Return (X, Y) of the center of cell containing provided text 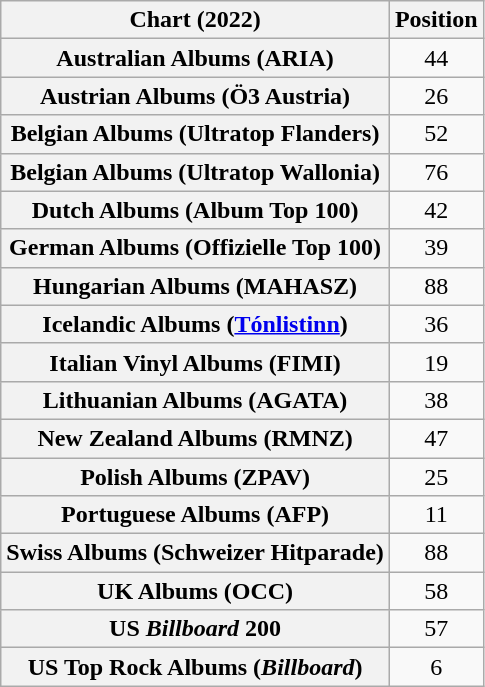
26 (436, 96)
Polish Albums (ZPAV) (196, 477)
Italian Vinyl Albums (FIMI) (196, 362)
German Albums (Offizielle Top 100) (196, 248)
36 (436, 324)
Austrian Albums (Ö3 Austria) (196, 96)
19 (436, 362)
39 (436, 248)
38 (436, 400)
76 (436, 172)
6 (436, 667)
47 (436, 438)
Icelandic Albums (Tónlistinn) (196, 324)
New Zealand Albums (RMNZ) (196, 438)
US Billboard 200 (196, 629)
US Top Rock Albums (Billboard) (196, 667)
58 (436, 591)
Portuguese Albums (AFP) (196, 515)
Dutch Albums (Album Top 100) (196, 210)
Swiss Albums (Schweizer Hitparade) (196, 553)
Belgian Albums (Ultratop Flanders) (196, 134)
Belgian Albums (Ultratop Wallonia) (196, 172)
Hungarian Albums (MAHASZ) (196, 286)
57 (436, 629)
Position (436, 20)
52 (436, 134)
25 (436, 477)
UK Albums (OCC) (196, 591)
Australian Albums (ARIA) (196, 58)
Chart (2022) (196, 20)
42 (436, 210)
Lithuanian Albums (AGATA) (196, 400)
44 (436, 58)
11 (436, 515)
